Output the (X, Y) coordinate of the center of the cell containing the given text.  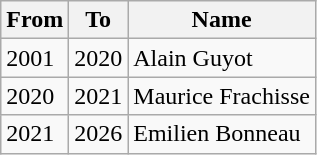
Alain Guyot (222, 58)
Emilien Bonneau (222, 134)
Maurice Frachisse (222, 96)
Name (222, 20)
2026 (98, 134)
2001 (35, 58)
From (35, 20)
To (98, 20)
